Return the (X, Y) coordinate for the center point of the cell that contains the specified text.  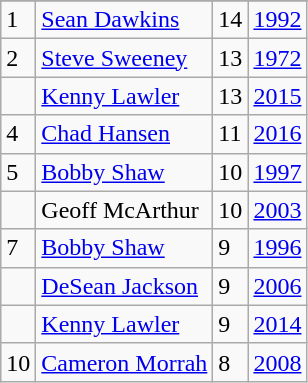
1 (18, 20)
2015 (278, 96)
4 (18, 134)
2008 (278, 362)
Steve Sweeney (124, 58)
7 (18, 248)
2016 (278, 134)
2 (18, 58)
2014 (278, 324)
1972 (278, 58)
2003 (278, 210)
1992 (278, 20)
2006 (278, 286)
Chad Hansen (124, 134)
1997 (278, 172)
Sean Dawkins (124, 20)
Geoff McArthur (124, 210)
1996 (278, 248)
14 (230, 20)
11 (230, 134)
8 (230, 362)
Cameron Morrah (124, 362)
DeSean Jackson (124, 286)
5 (18, 172)
